Provide the [x, y] coordinate of the cell's center where the given text is located.  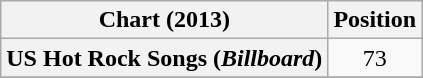
US Hot Rock Songs (Billboard) [164, 58]
Position [375, 20]
73 [375, 58]
Chart (2013) [164, 20]
